From the cell containing the given text, extract its center point as (x, y) coordinate. 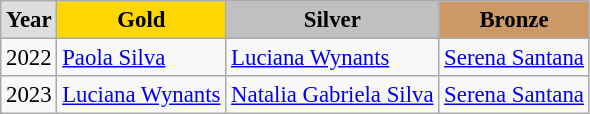
Bronze (514, 20)
Gold (142, 20)
Silver (332, 20)
Paola Silva (142, 58)
2023 (29, 95)
Year (29, 20)
2022 (29, 58)
Natalia Gabriela Silva (332, 95)
